Provide the (x, y) coordinate of the cell's center where the given text is located.  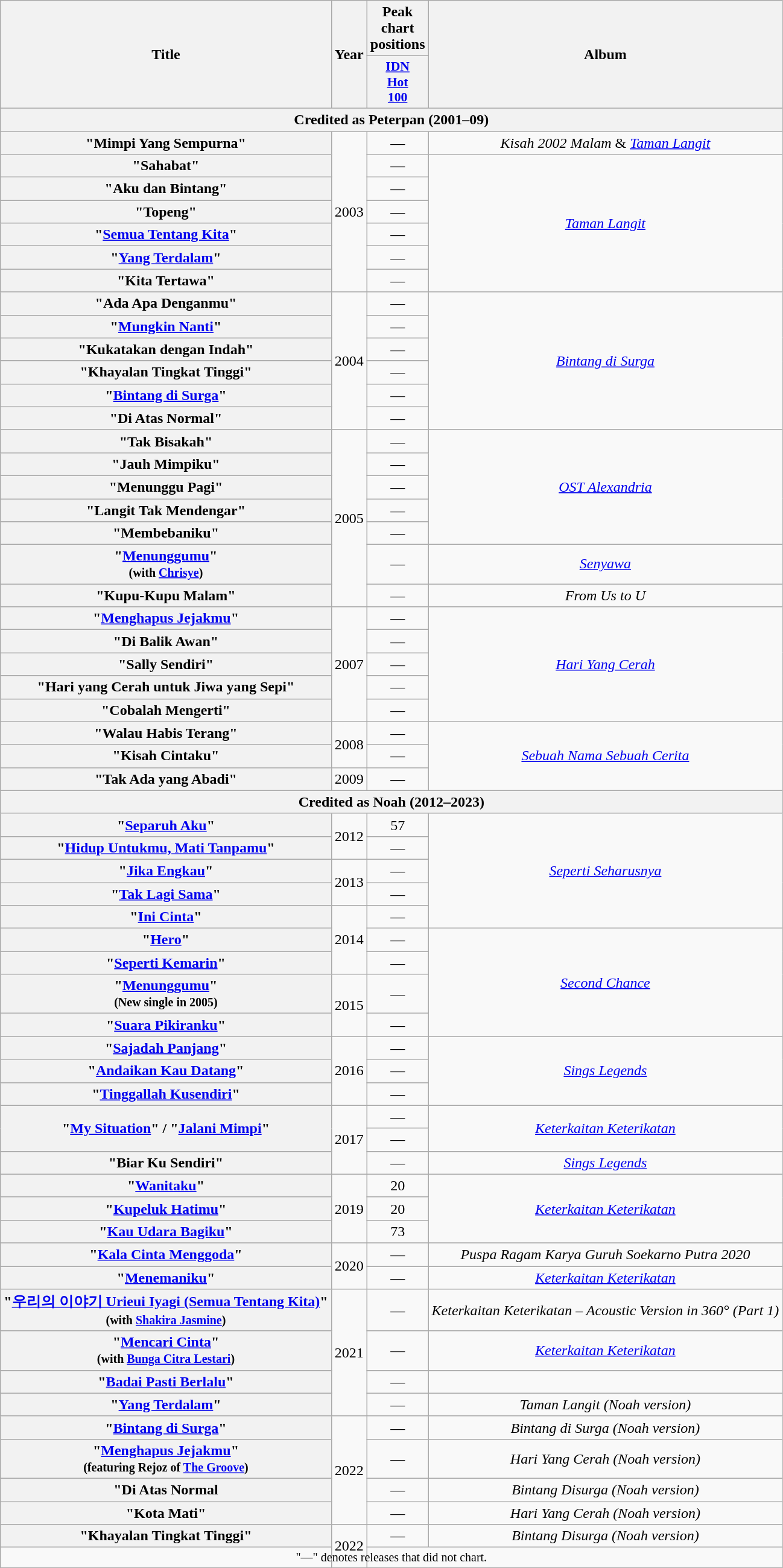
"Tinggallah Kusendiri" (166, 1094)
"My Situation" / "Jalani Mimpi" (166, 1128)
"Sajadah Panjang" (166, 1048)
2014 (349, 940)
"Aku dan Bintang" (166, 189)
Keterkaitan Keterikatan – Acoustic Version in 360° (Part 1) (606, 1310)
Peak chart positions (398, 28)
"Wanitaku" (166, 1186)
"Separuh Aku" (166, 825)
"Semua Tentang Kita" (166, 235)
2007 (349, 664)
OST Alexandria (606, 487)
"Menghapus Jejakmu" (166, 618)
IDNHot100 (398, 82)
Sebuah Nama Sebuah Cerita (606, 756)
"Kota Mati" (166, 1512)
"Seperti Kemarin" (166, 963)
"Suara Pikiranku" (166, 1025)
Credited as Noah (2012–2023) (391, 802)
Bintang di Surga (Noah version) (606, 1427)
"Kita Tertawa" (166, 281)
2021 (349, 1353)
"Hari yang Cerah untuk Jiwa yang Sepi" (166, 687)
"Ada Apa Denganmu" (166, 303)
From Us to U (606, 595)
"Kisah Cintaku" (166, 756)
"Menunggumu" (with Chrisye) (166, 565)
"Kupu-Kupu Malam" (166, 595)
57 (398, 825)
2015 (349, 1005)
Taman Langit (Noah version) (606, 1405)
"Mencari Cinta"(with Bunga Citra Lestari) (166, 1350)
"Kala Cinta Menggoda" (166, 1254)
"Sally Sendiri" (166, 664)
"Menemaniku" (166, 1277)
"Hero" (166, 940)
"Tak Bisakah" (166, 441)
2003 (349, 212)
"Membebaniku" (166, 533)
"Menunggu Pagi" (166, 487)
2012 (349, 836)
2013 (349, 882)
"—" denotes releases that did not chart. (391, 1558)
"Cobalah Mengerti" (166, 710)
Second Chance (606, 982)
"Biar Ku Sendiri" (166, 1163)
"Ini Cinta" (166, 917)
Bintang di Surga (606, 361)
Kisah 2002 Malam & Taman Langit (606, 143)
"Di Atas Normal (166, 1490)
Puspa Ragam Karya Guruh Soekarno Putra 2020 (606, 1254)
"Tak Lagi Sama" (166, 894)
"Di Atas Normal" (166, 418)
Credited as Peterpan (2001–09) (391, 119)
"Kupeluk Hatimu" (166, 1208)
"Langit Tak Mendengar" (166, 510)
Album (606, 54)
"Sahabat" (166, 166)
"Topeng" (166, 212)
73 (398, 1231)
2019 (349, 1208)
2009 (349, 779)
"Tak Ada yang Abadi" (166, 779)
"Hidup Untukmu, Mati Tanpamu" (166, 848)
"Kau Udara Bagiku" (166, 1231)
"우리의 이야기 Urieui Iyagi (Semua Tentang Kita)"(with Shakira Jasmine) (166, 1310)
2008 (349, 744)
"Andaikan Kau Datang" (166, 1071)
Senyawa (606, 565)
"Mungkin Nanti" (166, 326)
"Menunggumu" (New single in 2005) (166, 994)
Taman Langit (606, 223)
2017 (349, 1140)
Year (349, 54)
"Walau Habis Terang" (166, 733)
"Jauh Mimpiku" (166, 464)
"Kukatakan dengan Indah" (166, 349)
"Di Balik Awan" (166, 641)
2004 (349, 361)
Hari Yang Cerah (606, 664)
"Badai Pasti Berlalu" (166, 1382)
2016 (349, 1071)
2020 (349, 1266)
Title (166, 54)
"Jika Engkau" (166, 871)
2005 (349, 518)
"Menghapus Jejakmu"(featuring Rejoz of The Groove) (166, 1459)
Seperti Seharusnya (606, 871)
"Mimpi Yang Sempurna" (166, 143)
